Return the (x, y) coordinate for the center point of the cell that contains the specified text.  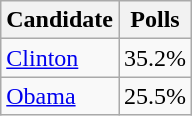
Candidate (60, 20)
Polls (154, 20)
25.5% (154, 96)
35.2% (154, 58)
Clinton (60, 58)
Obama (60, 96)
